Provide the [X, Y] coordinate of the cell's center where the given text is located.  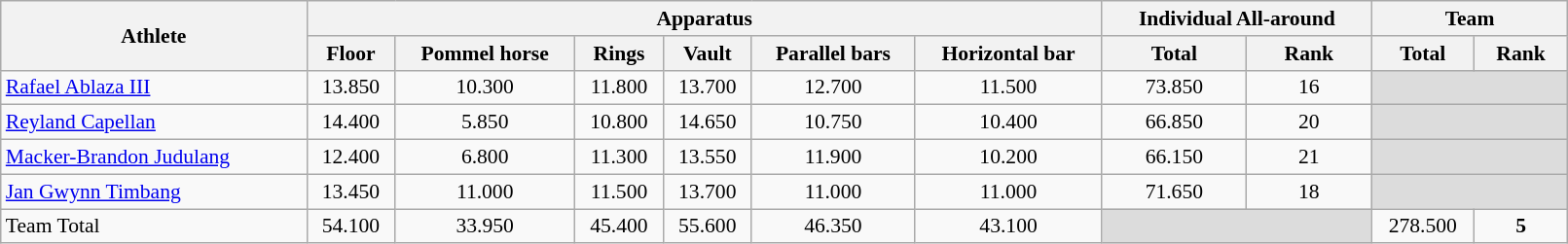
12.400 [350, 157]
66.150 [1174, 157]
Rings [619, 53]
10.200 [1008, 157]
10.750 [833, 122]
14.400 [350, 122]
Pommel horse [485, 53]
Macker-Brandon Judulang [154, 157]
Horizontal bar [1008, 53]
11.800 [619, 87]
Rafael Ablaza III [154, 87]
11.900 [833, 157]
278.500 [1423, 227]
71.650 [1174, 192]
73.850 [1174, 87]
5.850 [485, 122]
Reyland Capellan [154, 122]
54.100 [350, 227]
13.450 [350, 192]
10.300 [485, 87]
14.650 [707, 122]
20 [1308, 122]
12.700 [833, 87]
13.850 [350, 87]
33.950 [485, 227]
Team [1470, 18]
55.600 [707, 227]
21 [1308, 157]
Jan Gwynn Timbang [154, 192]
16 [1308, 87]
13.550 [707, 157]
Athlete [154, 35]
Apparatus [705, 18]
Vault [707, 53]
6.800 [485, 157]
46.350 [833, 227]
45.400 [619, 227]
43.100 [1008, 227]
11.300 [619, 157]
Team Total [154, 227]
Floor [350, 53]
Individual All-around [1236, 18]
Parallel bars [833, 53]
10.400 [1008, 122]
18 [1308, 192]
5 [1520, 227]
66.850 [1174, 122]
10.800 [619, 122]
